For the text-containing cell, return its midpoint in (x, y) coordinate format. 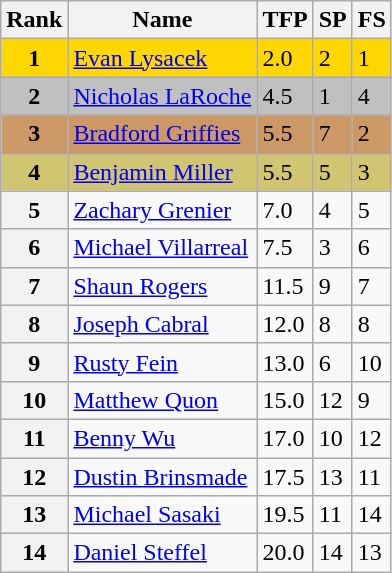
2.0 (285, 58)
TFP (285, 20)
Bradford Griffies (162, 134)
Dustin Brinsmade (162, 477)
Michael Villarreal (162, 248)
Benny Wu (162, 438)
Name (162, 20)
Zachary Grenier (162, 210)
Evan Lysacek (162, 58)
Shaun Rogers (162, 286)
11.5 (285, 286)
17.5 (285, 477)
15.0 (285, 400)
4.5 (285, 96)
Rusty Fein (162, 362)
12.0 (285, 324)
13.0 (285, 362)
7.0 (285, 210)
17.0 (285, 438)
Benjamin Miller (162, 172)
SP (332, 20)
Daniel Steffel (162, 553)
Matthew Quon (162, 400)
19.5 (285, 515)
7.5 (285, 248)
Nicholas LaRoche (162, 96)
FS (372, 20)
Michael Sasaki (162, 515)
20.0 (285, 553)
Joseph Cabral (162, 324)
Rank (34, 20)
